Capture the cell that displays the provided text and extract its (X, Y) central coordinate. 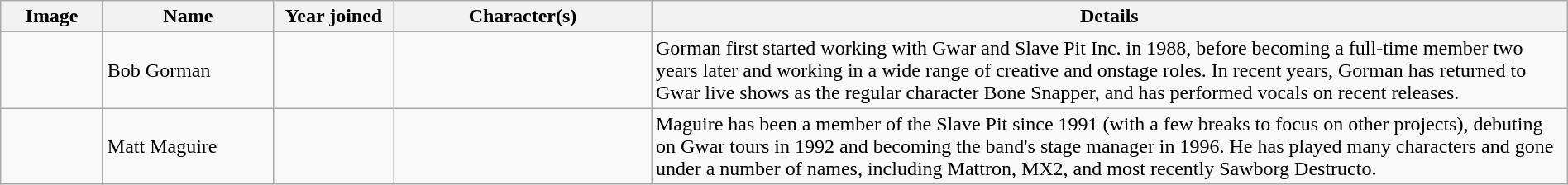
Bob Gorman (188, 70)
Name (188, 17)
Details (1110, 17)
Matt Maguire (188, 146)
Year joined (333, 17)
Character(s) (523, 17)
Image (52, 17)
